Extract the (x, y) coordinate from the center of the cell holding the provided text.  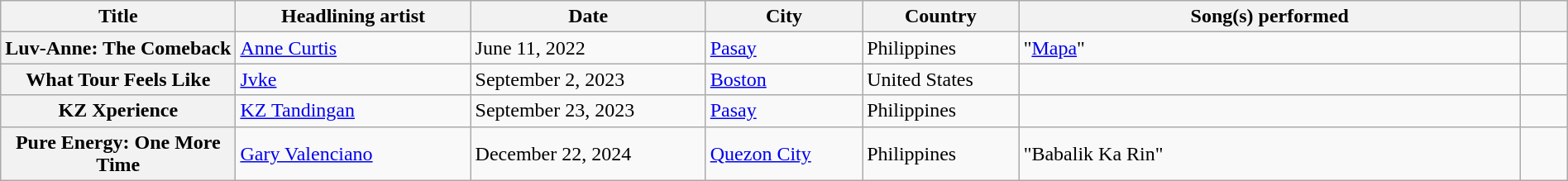
June 11, 2022 (588, 48)
Jvke (353, 79)
Quezon City (784, 154)
September 2, 2023 (588, 79)
Title (118, 17)
September 23, 2023 (588, 111)
Luv-Anne: The Comeback (118, 48)
Country (941, 17)
Headlining artist (353, 17)
Pure Energy: One More Time (118, 154)
Gary Valenciano (353, 154)
Anne Curtis (353, 48)
Song(s) performed (1269, 17)
What Tour Feels Like (118, 79)
"Babalik Ka Rin" (1269, 154)
Boston (784, 79)
City (784, 17)
KZ Xperience (118, 111)
United States (941, 79)
"Mapa" (1269, 48)
Date (588, 17)
December 22, 2024 (588, 154)
KZ Tandingan (353, 111)
